Return [x, y] of the center of cell containing provided text 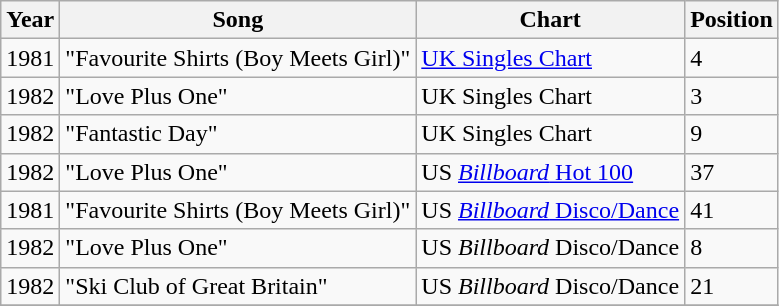
3 [732, 96]
37 [732, 172]
US Billboard Hot 100 [550, 172]
4 [732, 58]
"Fantastic Day" [238, 134]
8 [732, 248]
"Ski Club of Great Britain" [238, 286]
21 [732, 286]
Song [238, 20]
41 [732, 210]
Year [30, 20]
Position [732, 20]
9 [732, 134]
Chart [550, 20]
